Search for the cell housing the specified text and yield its (x, y) center coordinate. 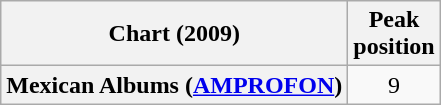
Mexican Albums (AMPROFON) (174, 85)
9 (394, 85)
Chart (2009) (174, 34)
Peakposition (394, 34)
